Extract the (x, y) coordinate from the center of the cell holding the provided text.  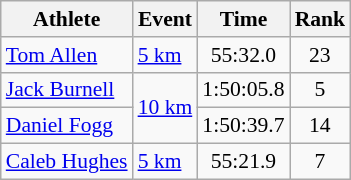
14 (320, 126)
23 (320, 55)
Event (166, 19)
1:50:05.8 (243, 90)
5 (320, 90)
55:21.9 (243, 162)
10 km (166, 108)
7 (320, 162)
Rank (320, 19)
1:50:39.7 (243, 126)
55:32.0 (243, 55)
Daniel Fogg (67, 126)
Tom Allen (67, 55)
Jack Burnell (67, 90)
Time (243, 19)
Athlete (67, 19)
Caleb Hughes (67, 162)
